For the text-containing cell, return its midpoint in (X, Y) coordinate format. 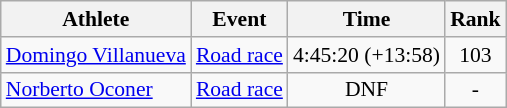
103 (476, 55)
Athlete (96, 19)
Time (366, 19)
Norberto Oconer (96, 90)
Rank (476, 19)
Domingo Villanueva (96, 55)
- (476, 90)
DNF (366, 90)
Event (240, 19)
4:45:20 (+13:58) (366, 55)
